Determine the (x, y) coordinate at the center of the cell enclosing the given text.  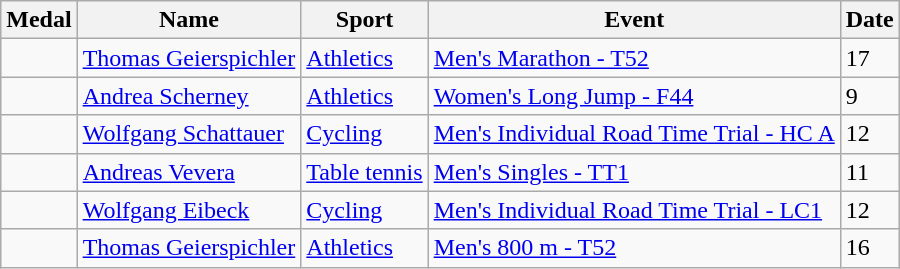
16 (870, 248)
9 (870, 96)
Wolfgang Schattauer (189, 134)
Women's Long Jump - F44 (634, 96)
Men's Marathon - T52 (634, 58)
Table tennis (364, 172)
11 (870, 172)
Men's Individual Road Time Trial - LC1 (634, 210)
Andrea Scherney (189, 96)
Men's Individual Road Time Trial - HC A (634, 134)
Medal (39, 20)
Wolfgang Eibeck (189, 210)
17 (870, 58)
Sport (364, 20)
Men's Singles - TT1 (634, 172)
Event (634, 20)
Men's 800 m - T52 (634, 248)
Date (870, 20)
Name (189, 20)
Andreas Vevera (189, 172)
